Search for the cell housing the specified text and yield its (X, Y) center coordinate. 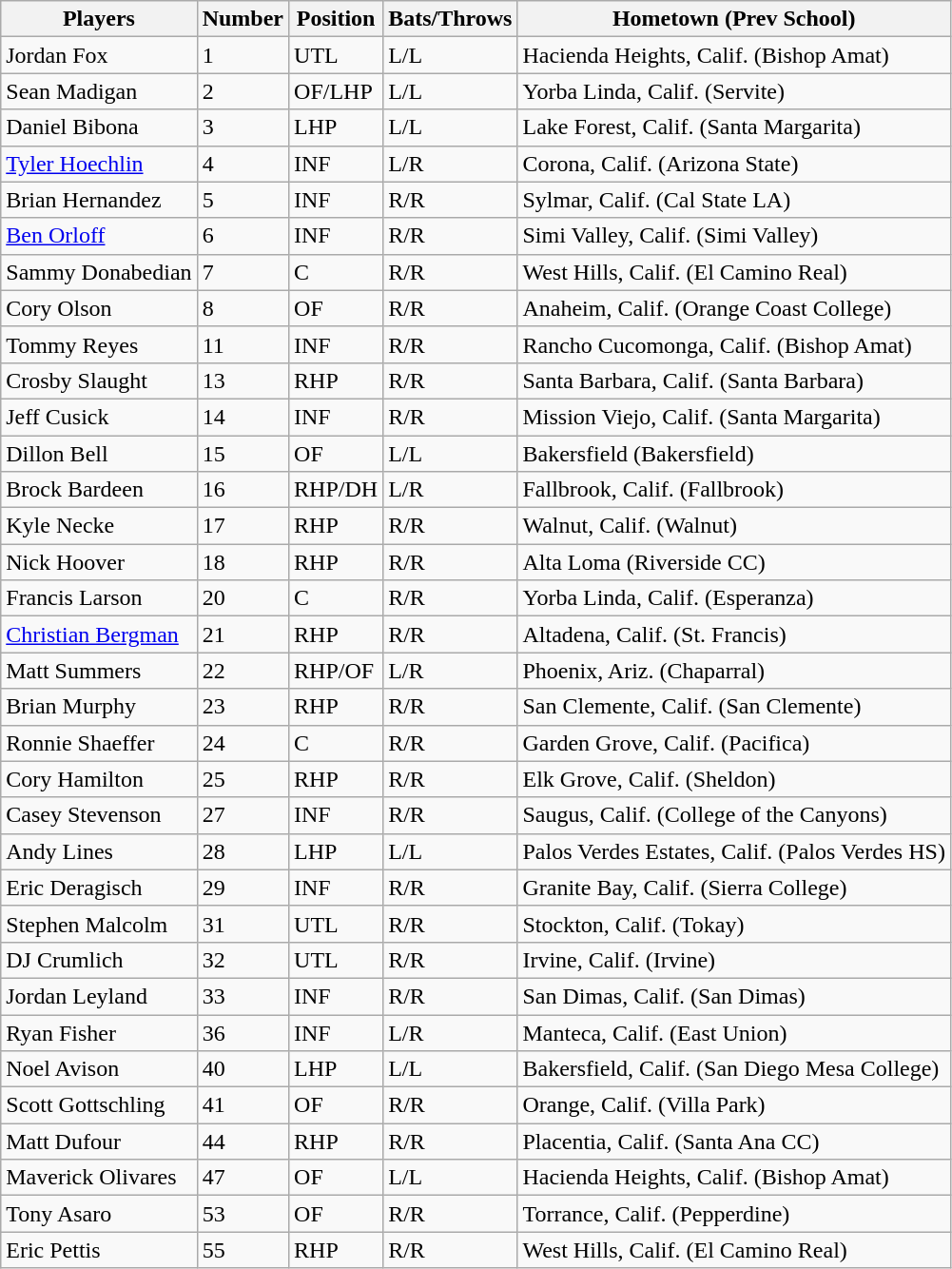
20 (243, 598)
13 (243, 381)
Brian Murphy (99, 707)
Jordan Fox (99, 55)
53 (243, 1214)
Sean Madigan (99, 91)
San Dimas, Calif. (San Dimas) (734, 996)
Garden Grove, Calif. (Pacifica) (734, 743)
14 (243, 417)
RHP/DH (337, 490)
Corona, Calif. (Arizona State) (734, 164)
Rancho Cucomonga, Calif. (Bishop Amat) (734, 344)
Jordan Leyland (99, 996)
47 (243, 1178)
Sylmar, Calif. (Cal State LA) (734, 200)
7 (243, 272)
Casey Stevenson (99, 815)
Torrance, Calif. (Pepperdine) (734, 1214)
4 (243, 164)
Stephen Malcolm (99, 924)
11 (243, 344)
Santa Barbara, Calif. (Santa Barbara) (734, 381)
San Clemente, Calif. (San Clemente) (734, 707)
25 (243, 779)
Stockton, Calif. (Tokay) (734, 924)
Manteca, Calif. (East Union) (734, 1032)
29 (243, 888)
Scott Gottschling (99, 1105)
Placentia, Calif. (Santa Ana CC) (734, 1142)
Bakersfield (Bakersfield) (734, 454)
6 (243, 236)
44 (243, 1142)
Maverick Olivares (99, 1178)
Number (243, 19)
17 (243, 526)
Phoenix, Ariz. (Chaparral) (734, 671)
Brock Bardeen (99, 490)
Players (99, 19)
Fallbrook, Calif. (Fallbrook) (734, 490)
Dillon Bell (99, 454)
28 (243, 851)
1 (243, 55)
Cory Hamilton (99, 779)
Yorba Linda, Calif. (Servite) (734, 91)
Granite Bay, Calif. (Sierra College) (734, 888)
Cory Olson (99, 308)
Ben Orloff (99, 236)
Hometown (Prev School) (734, 19)
5 (243, 200)
Andy Lines (99, 851)
Kyle Necke (99, 526)
Yorba Linda, Calif. (Esperanza) (734, 598)
Palos Verdes Estates, Calif. (Palos Verdes HS) (734, 851)
Christian Bergman (99, 634)
22 (243, 671)
2 (243, 91)
Francis Larson (99, 598)
Matt Summers (99, 671)
Tony Asaro (99, 1214)
36 (243, 1032)
3 (243, 127)
Alta Loma (Riverside CC) (734, 562)
Nick Hoover (99, 562)
Saugus, Calif. (College of the Canyons) (734, 815)
15 (243, 454)
18 (243, 562)
Matt Dufour (99, 1142)
8 (243, 308)
Position (337, 19)
Crosby Slaught (99, 381)
Orange, Calif. (Villa Park) (734, 1105)
RHP/OF (337, 671)
21 (243, 634)
24 (243, 743)
33 (243, 996)
Elk Grove, Calif. (Sheldon) (734, 779)
Ryan Fisher (99, 1032)
Sammy Donabedian (99, 272)
Brian Hernandez (99, 200)
Bakersfield, Calif. (San Diego Mesa College) (734, 1069)
Ronnie Shaeffer (99, 743)
Lake Forest, Calif. (Santa Margarita) (734, 127)
55 (243, 1250)
Anaheim, Calif. (Orange Coast College) (734, 308)
OF/LHP (337, 91)
Irvine, Calif. (Irvine) (734, 960)
Eric Deragisch (99, 888)
Walnut, Calif. (Walnut) (734, 526)
40 (243, 1069)
27 (243, 815)
31 (243, 924)
Tyler Hoechlin (99, 164)
Mission Viejo, Calif. (Santa Margarita) (734, 417)
41 (243, 1105)
Jeff Cusick (99, 417)
Bats/Throws (451, 19)
23 (243, 707)
DJ Crumlich (99, 960)
Simi Valley, Calif. (Simi Valley) (734, 236)
32 (243, 960)
16 (243, 490)
Tommy Reyes (99, 344)
Altadena, Calif. (St. Francis) (734, 634)
Noel Avison (99, 1069)
Daniel Bibona (99, 127)
Eric Pettis (99, 1250)
